Find where the given text appears and provide that cell's center as [X, Y] coordinate. 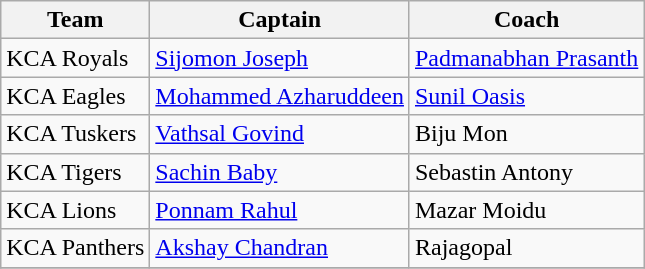
KCA Royals [76, 58]
Sunil Oasis [526, 96]
Biju Mon [526, 134]
Padmanabhan Prasanth [526, 58]
Mohammed Azharuddeen [280, 96]
Rajagopal [526, 248]
Sijomon Joseph [280, 58]
Captain [280, 20]
KCA Tuskers [76, 134]
Coach [526, 20]
KCA Panthers [76, 248]
Ponnam Rahul [280, 210]
Team [76, 20]
KCA Eagles [76, 96]
KCA Lions [76, 210]
Vathsal Govind [280, 134]
Akshay Chandran [280, 248]
KCA Tigers [76, 172]
Mazar Moidu [526, 210]
Sebastin Antony [526, 172]
Sachin Baby [280, 172]
